From the cell containing the given text, extract its center point as (X, Y) coordinate. 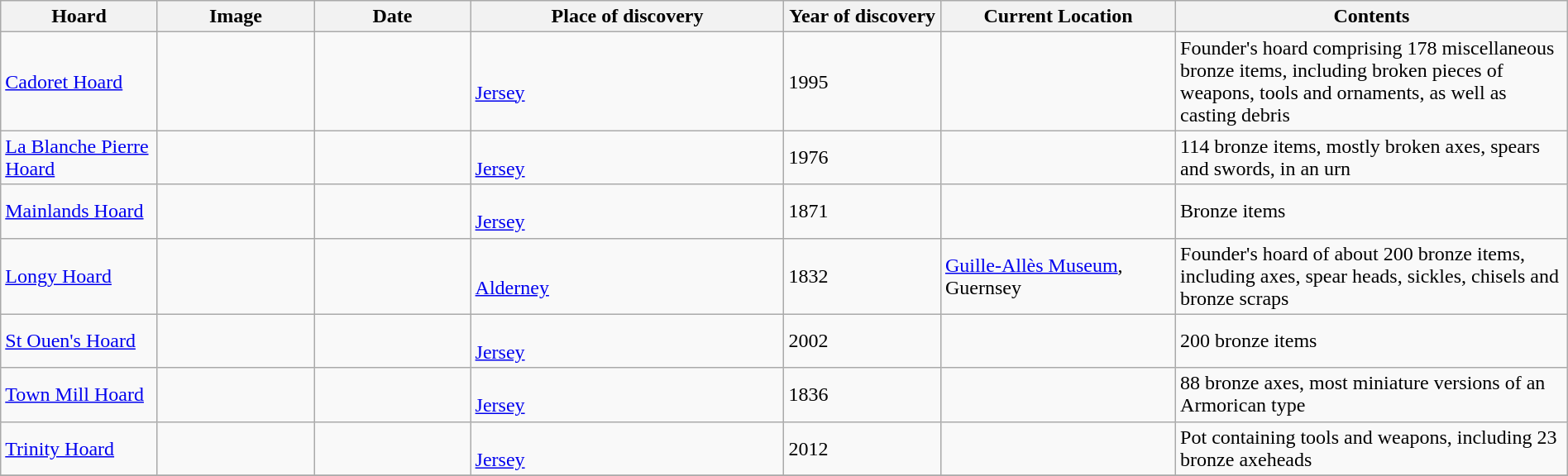
1871 (862, 212)
Pot containing tools and weapons, including 23 bronze axeheads (1372, 448)
Founder's hoard comprising 178 miscellaneous bronze items, including broken pieces of weapons, tools and ornaments, as well as casting debris (1372, 81)
1836 (862, 395)
2002 (862, 340)
Mainlands Hoard (79, 212)
Bronze items (1372, 212)
114 bronze items, mostly broken axes, spears and swords, in an urn (1372, 157)
Hoard (79, 17)
1832 (862, 276)
La Blanche Pierre Hoard (79, 157)
Image (235, 17)
Place of discovery (627, 17)
Longy Hoard (79, 276)
1995 (862, 81)
Founder's hoard of about 200 bronze items, including axes, spear heads, sickles, chisels and bronze scraps (1372, 276)
Year of discovery (862, 17)
200 bronze items (1372, 340)
88 bronze axes, most miniature versions of an Armorican type (1372, 395)
Trinity Hoard (79, 448)
2012 (862, 448)
Alderney (627, 276)
Cadoret Hoard (79, 81)
Date (392, 17)
Contents (1372, 17)
Guille-Allès Museum, Guernsey (1058, 276)
Current Location (1058, 17)
1976 (862, 157)
St Ouen's Hoard (79, 340)
Town Mill Hoard (79, 395)
